Scan for the cell matching the given text and deliver its (x, y) coordinate at center. 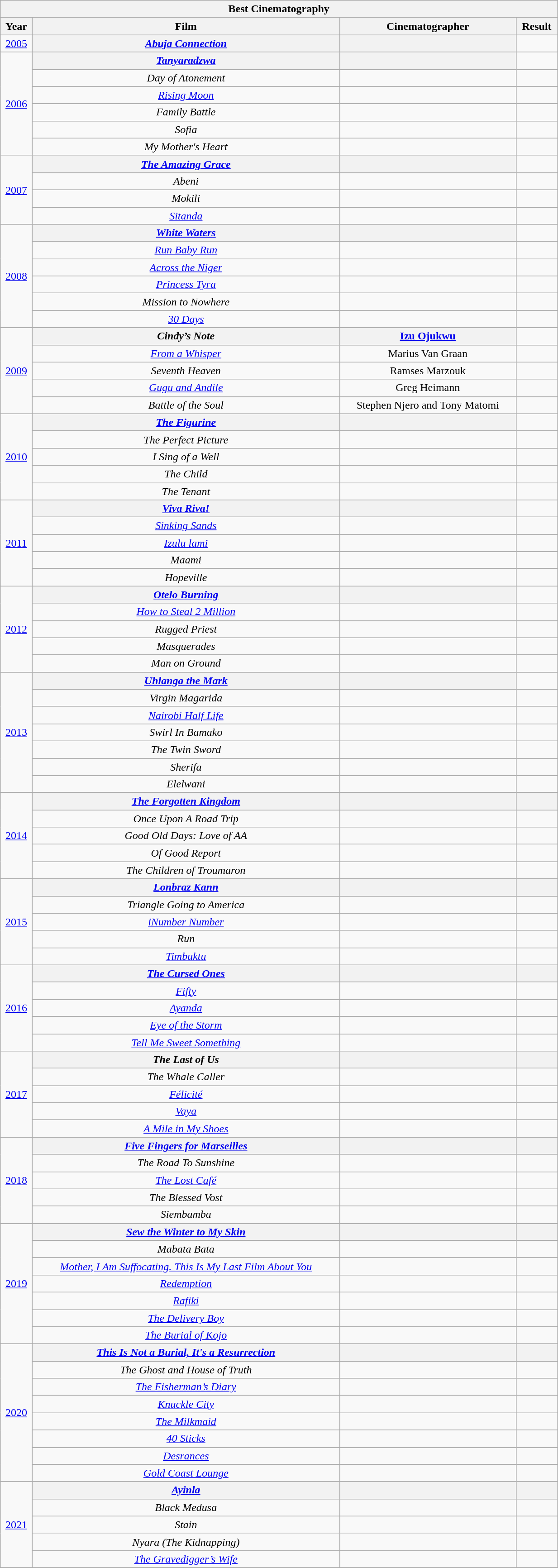
How to Steal 2 Million (186, 612)
The Burial of Kojo (186, 1335)
Desrances (186, 1456)
I Sing of a Well (186, 457)
A Mile in My Shoes (186, 1129)
2007 (16, 190)
2012 (16, 629)
Tell Me Sweet Something (186, 1042)
Black Medusa (186, 1507)
2021 (16, 1525)
Vaya (186, 1111)
Year (16, 26)
The Figurine (186, 422)
Triangle Going to America (186, 905)
Rugged Priest (186, 629)
The Cursed Ones (186, 973)
The Twin Sword (186, 749)
This Is Not a Burial, It's a Resurrection (186, 1353)
Hopeville (186, 577)
Swirl In Bamako (186, 732)
The Lost Café (186, 1180)
My Mother's Heart (186, 147)
2019 (16, 1283)
The Last of Us (186, 1060)
Izu Ojukwu (428, 336)
2010 (16, 457)
Family Battle (186, 112)
Marius Van Graan (428, 353)
Uhlanga the Mark (186, 681)
The Whale Caller (186, 1077)
Sew the Winter to My Skin (186, 1232)
Knuckle City (186, 1404)
Ayanda (186, 1008)
Cinematographer (428, 26)
Of Good Report (186, 853)
Rising Moon (186, 95)
Masquerades (186, 646)
2016 (16, 1008)
Once Upon A Road Trip (186, 819)
Siembamba (186, 1215)
Maami (186, 560)
Abuja Connection (186, 43)
The Fisherman’s Diary (186, 1387)
2013 (16, 732)
Film (186, 26)
2017 (16, 1094)
The Ghost and House of Truth (186, 1370)
Nairobi Half Life (186, 715)
Redemption (186, 1283)
2018 (16, 1180)
Gugu and Andile (186, 388)
Sinking Sands (186, 526)
2009 (16, 371)
40 Sticks (186, 1439)
Ramses Marzouk (428, 371)
Day of Atonement (186, 78)
Across the Niger (186, 267)
Run Baby Run (186, 250)
iNumber Number (186, 922)
2005 (16, 43)
Timbuktu (186, 956)
The Children of Troumaron (186, 870)
Virgin Magarida (186, 698)
The Tenant (186, 491)
Princess Tyra (186, 285)
The Blessed Vost (186, 1197)
The Milkmaid (186, 1421)
Good Old Days: Love of AA (186, 836)
White Waters (186, 233)
The Delivery Boy (186, 1318)
Viva Riva! (186, 509)
The Perfect Picture (186, 439)
2008 (16, 276)
Gold Coast Lounge (186, 1473)
Sofia (186, 129)
Cindy’s Note (186, 336)
30 Days (186, 319)
The Forgotten Kingdom (186, 801)
Otelo Burning (186, 595)
Mission to Nowhere (186, 302)
2011 (16, 543)
Five Fingers for Marseilles (186, 1146)
Fifty (186, 991)
2020 (16, 1413)
Stain (186, 1525)
Mokili (186, 198)
Greg Heimann (428, 388)
Best Cinematography (279, 9)
Lonbraz Kann (186, 887)
Abeni (186, 181)
Run (186, 939)
Mabata Bata (186, 1249)
From a Whisper (186, 353)
The Amazing Grace (186, 164)
The Road To Sunshine (186, 1163)
Elelwani (186, 784)
The Child (186, 474)
Tanyaradzwa (186, 61)
Rafiki (186, 1301)
Mother, I Am Suffocating. This Is My Last Film About You (186, 1266)
2006 (16, 104)
Man on Ground (186, 663)
2015 (16, 922)
Eye of the Storm (186, 1025)
Result (537, 26)
Sitanda (186, 216)
Ayinla (186, 1490)
Nyara (The Kidnapping) (186, 1542)
Félicité (186, 1094)
Sherifa (186, 767)
Battle of the Soul (186, 405)
Seventh Heaven (186, 371)
2014 (16, 836)
The Gravedigger’s Wife (186, 1559)
Stephen Njero and Tony Matomi (428, 405)
Izulu lami (186, 543)
